From the cell containing the given text, extract its center point as [X, Y] coordinate. 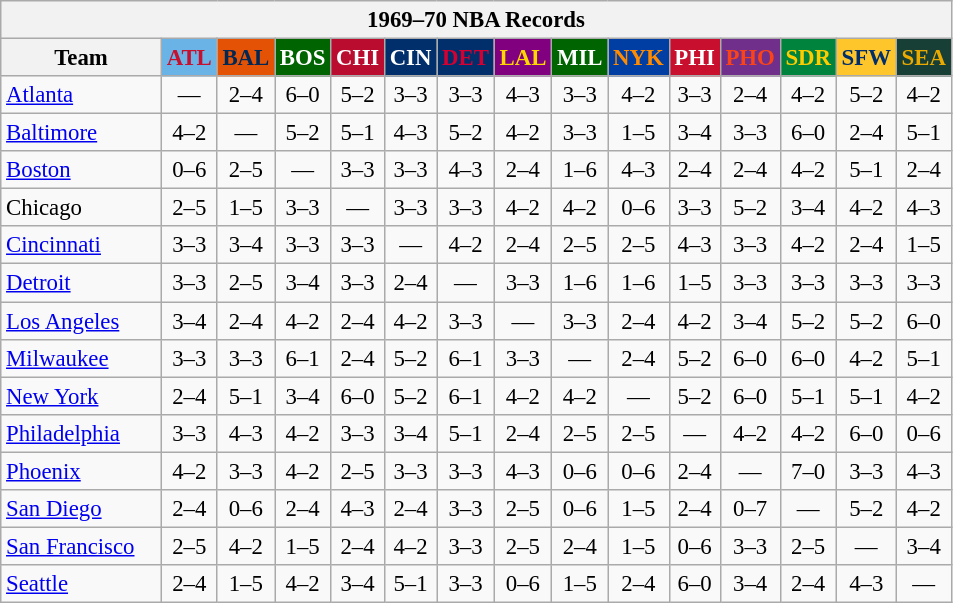
DET [466, 58]
PHO [750, 58]
CHI [358, 58]
CIN [410, 58]
Atlanta [82, 95]
Detroit [82, 283]
7–0 [808, 471]
San Diego [82, 509]
BOS [303, 58]
Cincinnati [82, 245]
San Francisco [82, 546]
0–7 [750, 509]
MIL [580, 58]
Team [82, 58]
Boston [82, 170]
NYK [638, 58]
1969–70 NBA Records [476, 20]
Philadelphia [82, 433]
SEA [924, 58]
LAL [522, 58]
SDR [808, 58]
Los Angeles [82, 321]
Baltimore [82, 133]
ATL [189, 58]
Milwaukee [82, 358]
Seattle [82, 584]
Phoenix [82, 471]
PHI [694, 58]
Chicago [82, 208]
SFW [866, 58]
New York [82, 396]
BAL [246, 58]
